Identify which cell holds the provided text, then report its (x, y) central coordinate. 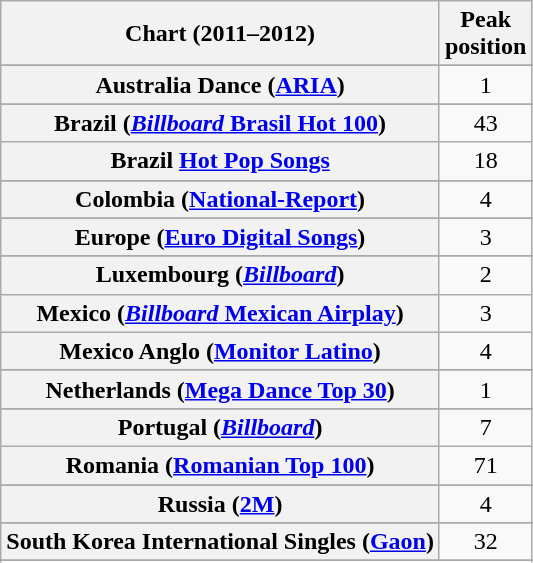
43 (485, 123)
South Korea International Singles (Gaon) (220, 542)
Portugal (Billboard) (220, 427)
Russia (2M) (220, 503)
Mexico (Billboard Mexican Airplay) (220, 313)
Luxembourg (Billboard) (220, 275)
Europe (Euro Digital Songs) (220, 237)
Brazil Hot Pop Songs (220, 161)
Romania (Romanian Top 100) (220, 465)
Australia Dance (ARIA) (220, 85)
Netherlands (Mega Dance Top 30) (220, 389)
7 (485, 427)
Colombia (National-Report) (220, 199)
Peakposition (485, 34)
32 (485, 542)
Mexico Anglo (Monitor Latino) (220, 351)
71 (485, 465)
18 (485, 161)
Brazil (Billboard Brasil Hot 100) (220, 123)
2 (485, 275)
Chart (2011–2012) (220, 34)
